Provide the [x, y] coordinate of the cell's center where the given text is located.  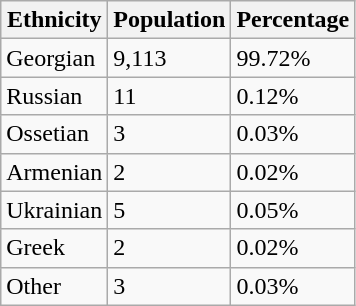
Ethnicity [54, 20]
Population [170, 20]
Other [54, 286]
Greek [54, 248]
0.12% [293, 96]
Georgian [54, 58]
Russian [54, 96]
9,113 [170, 58]
Ukrainian [54, 210]
0.05% [293, 210]
11 [170, 96]
5 [170, 210]
Armenian [54, 172]
Ossetian [54, 134]
99.72% [293, 58]
Percentage [293, 20]
